Extract the (x, y) coordinate from the center of the cell holding the provided text.  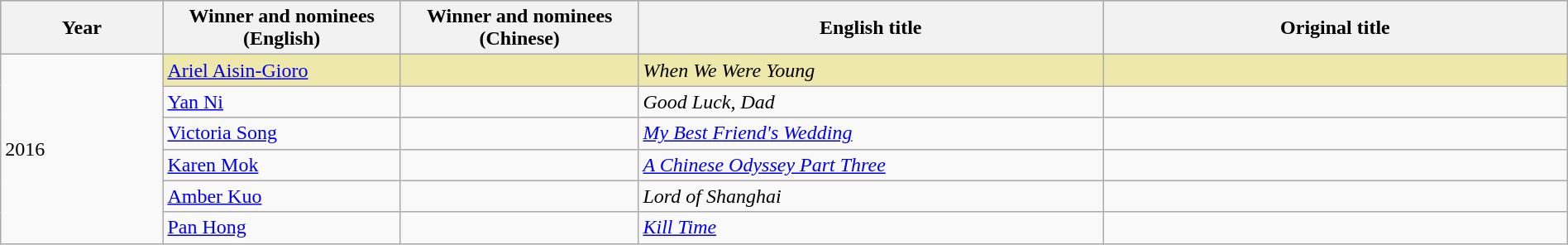
Amber Kuo (282, 196)
Ariel Aisin-Gioro (282, 70)
Kill Time (871, 228)
My Best Friend's Wedding (871, 133)
A Chinese Odyssey Part Three (871, 165)
Good Luck, Dad (871, 102)
Winner and nominees(English) (282, 28)
Pan Hong (282, 228)
Lord of Shanghai (871, 196)
Karen Mok (282, 165)
Original title (1336, 28)
When We Were Young (871, 70)
2016 (82, 149)
English title (871, 28)
Yan Ni (282, 102)
Year (82, 28)
Victoria Song (282, 133)
Winner and nominees(Chinese) (519, 28)
